Pinpoint the cell where the given text exists, returning its (X, Y) midpoint coordinate. 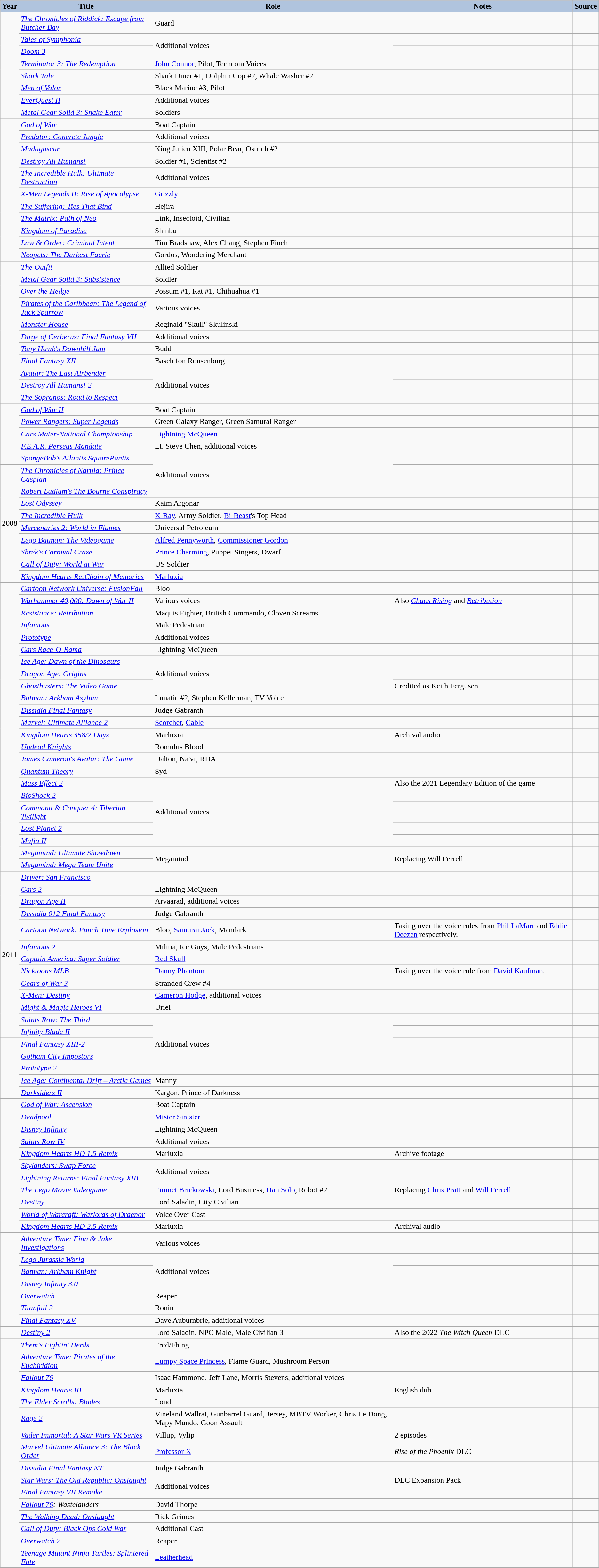
God of War II (86, 410)
Black Marine #3, Pilot (273, 88)
Doom 3 (86, 51)
Allied Soldier (273, 267)
Metal Gear Solid 3: Snake Eater (86, 112)
Monster House (86, 324)
Possum #1, Rat #1, Chihuahua #1 (273, 291)
Destroy All Humans! (86, 161)
Fallout 76: Wastelanders (86, 1504)
Undead Knights (86, 747)
Command & Conquer 4: Tiberian Twilight (86, 812)
The Walking Dead: Onslaught (86, 1517)
2008 (10, 523)
Prince Charming, Puppet Singers, Dwarf (273, 552)
Taking over the voice roles from Phil LaMarr and Eddie Deezen respectively. (483, 930)
DLC Expansion Pack (483, 1480)
Dirge of Cerberus: Final Fantasy VII (86, 336)
Militia, Ice Guys, Male Pedestrians (273, 946)
Darksiders II (86, 1093)
David Thorpe (273, 1504)
Rise of the Phoenix DLC (483, 1452)
Overwatch 2 (86, 1541)
US Soldier (273, 564)
John Connor, Pilot, Techcom Voices (273, 64)
Fallout 76 (86, 1377)
Neopets: The Darkest Faerie (86, 255)
Lond (273, 1402)
Cars Mater-National Championship (86, 434)
Terminator 3: The Redemption (86, 64)
Isaac Hammond, Jeff Lane, Morris Stevens, additional voices (273, 1377)
Bloo (273, 589)
Fred/Fhtng (273, 1345)
The Incredible Hulk (86, 515)
Male Pedestrian (273, 625)
Kargon, Prince of Darkness (273, 1093)
Taking over the voice role from David Kaufman. (483, 971)
The Outfit (86, 267)
Shinbu (273, 231)
Captain America: Super Soldier (86, 959)
Kingdom Hearts 358/2 Days (86, 734)
The Incredible Hulk: Ultimate Destruction (86, 178)
Destiny 2 (86, 1332)
Maquis Fighter, British Commando, Cloven Screams (273, 613)
Deadpool (86, 1117)
Grizzly (273, 194)
Final Fantasy XIII-2 (86, 1044)
Also the 2022 The Witch Queen DLC (483, 1332)
Robert Ludlum's The Bourne Conspiracy (86, 491)
Kingdom Hearts HD 1.5 Remix (86, 1153)
Red Skull (273, 959)
F.E.A.R. Perseus Mandate (86, 446)
The Matrix: Path of Neo (86, 218)
Saints Row IV (86, 1141)
Ice Age: Dawn of the Dinosaurs (86, 662)
God of War (86, 124)
Tales of Symphonia (86, 39)
Might & Magic Heroes VI (86, 1007)
Scorcher, Cable (273, 722)
Madagascar (86, 149)
Arvaarad, additional voices (273, 901)
World of Warcraft: Warlords of Draenor (86, 1214)
Kingdom of Paradise (86, 231)
Call of Duty: World at War (86, 564)
Role (273, 6)
Soldier #1, Scientist #2 (273, 161)
Power Rangers: Super Legends (86, 422)
Dissidia Final Fantasy (86, 710)
Also Chaos Rising and Retribution (483, 601)
Dave Auburnbrie, additional voices (273, 1320)
Skylanders: Swap Force (86, 1165)
The Chronicles of Riddick: Escape from Butcher Bay (86, 23)
Reginald "Skull" Skulinski (273, 324)
Lost Planet 2 (86, 828)
English dub (483, 1390)
Year (10, 6)
The Sopranos: Road to Respect (86, 397)
Manny (273, 1080)
Also the 2021 Legendary Edition of the game (483, 783)
X-Men: Destiny (86, 995)
Men of Valor (86, 88)
Cars 2 (86, 889)
Shrek's Carnival Craze (86, 552)
Lego Jurassic World (86, 1259)
Lost Odyssey (86, 503)
Driver: San Francisco (86, 877)
Title (86, 6)
Marvel Ultimate Alliance 3: The Black Order (86, 1452)
Dissidia Final Fantasy NT (86, 1468)
Bloo, Samurai Jack, Mandark (273, 930)
Alfred Pennyworth, Commissioner Gordon (273, 540)
Avatar: The Last Airbender (86, 373)
Leatherhead (273, 1557)
Ice Age: Continental Drift – Arctic Games (86, 1080)
Megamind: Ultimate Showdown (86, 853)
Cameron Hodge, additional voices (273, 995)
Final Fantasy XV (86, 1320)
Universal Petroleum (273, 528)
Lightning Returns: Final Fantasy XIII (86, 1178)
Basch fon Ronsenburg (273, 361)
Predator: Concrete Jungle (86, 137)
Dragon Age II (86, 901)
The Suffering: Ties That Bind (86, 206)
Voice Over Cast (273, 1214)
Gordos, Wondering Merchant (273, 255)
Vader Immortal: A Star Wars VR Series (86, 1435)
X-Ray, Army Soldier, Bi-Beast's Top Head (273, 515)
Final Fantasy VII Remake (86, 1492)
Lego Batman: The Videogame (86, 540)
Notes (483, 6)
God of War: Ascension (86, 1105)
Quantum Theory (86, 771)
Infinity Blade II (86, 1032)
Megamind: Mega Team Unite (86, 865)
2011 (10, 954)
Dalton, Na'vi, RDA (273, 759)
Over the Hedge (86, 291)
The Chronicles of Narnia: Prince Caspian (86, 474)
Vineland Wallrat, Gunbarrel Guard, Jersey, MBTV Worker, Chris Le Dong, Mapy Mundo, Goon Assault (273, 1418)
Titanfall 2 (86, 1308)
Rage 2 (86, 1418)
Credited as Keith Fergusen (483, 686)
Batman: Arkham Knight (86, 1272)
Lord Saladin, NPC Male, Male Civilian 3 (273, 1332)
Kingdom Hearts Re:Chain of Memories (86, 576)
Archive footage (483, 1153)
Them's Fightin' Herds (86, 1345)
Mister Sinister (273, 1117)
Kingdom Hearts III (86, 1390)
Guard (273, 23)
X-Men Legends II: Rise of Apocalypse (86, 194)
Mafia II (86, 841)
Mercenaries 2: World in Flames (86, 528)
Mass Effect 2 (86, 783)
The Elder Scrolls: Blades (86, 1402)
Resistance: Retribution (86, 613)
Saints Row: The Third (86, 1020)
Destroy All Humans! 2 (86, 385)
Final Fantasy XII (86, 361)
EverQuest II (86, 100)
Danny Phantom (273, 971)
SpongeBob's Atlantis SquarePantis (86, 458)
Nicktoons MLB (86, 971)
James Cameron's Avatar: The Game (86, 759)
Overwatch (86, 1296)
Law & Order: Criminal Intent (86, 243)
Batman: Arkham Asylum (86, 698)
Infamous 2 (86, 946)
Prototype (86, 637)
Additional Cast (273, 1529)
Warhammer 40,000: Dawn of War II (86, 601)
Ghostbusters: The Video Game (86, 686)
Infamous (86, 625)
Stranded Crew #4 (273, 983)
Call of Duty: Black Ops Cold War (86, 1529)
Marvel: Ultimate Alliance 2 (86, 722)
Shark Diner #1, Dolphin Cop #2, Whale Washer #2 (273, 76)
Lord Saladin, City Civilian (273, 1202)
Professor X (273, 1452)
Pirates of the Caribbean: The Legend of Jack Sparrow (86, 308)
Lunatic #2, Stephen Kellerman, TV Voice (273, 698)
Hejira (273, 206)
Teenage Mutant Ninja Turtles: Splintered Fate (86, 1557)
Source (586, 6)
The Lego Movie Videogame (86, 1190)
Budd (273, 349)
2 episodes (483, 1435)
Tony Hawk's Downhill Jam (86, 349)
Soldiers (273, 112)
Kaim Argonar (273, 503)
Romulus Blood (273, 747)
Replacing Will Ferrell (483, 859)
Prototype 2 (86, 1068)
Disney Infinity (86, 1129)
Villup, Vylip (273, 1435)
Adventure Time: Pirates of the Enchiridion (86, 1361)
Syd (273, 771)
BioShock 2 (86, 796)
Uriel (273, 1007)
Emmet Brickowski, Lord Business, Han Solo, Robot #2 (273, 1190)
Cartoon Network: Punch Time Explosion (86, 930)
Star Wars: The Old Republic: Onslaught (86, 1480)
Gotham City Impostors (86, 1056)
Dragon Age: Origins (86, 674)
Link, Insectoid, Civilian (273, 218)
Gears of War 3 (86, 983)
Megamind (273, 859)
King Julien XIII, Polar Bear, Ostrich #2 (273, 149)
Adventure Time: Finn & Jake Investigations (86, 1243)
Replacing Chris Pratt and Will Ferrell (483, 1190)
Ronin (273, 1308)
Cars Race-O-Rama (86, 649)
Disney Infinity 3.0 (86, 1284)
Cartoon Network Universe: FusionFall (86, 589)
Dissidia 012 Final Fantasy (86, 913)
Green Galaxy Ranger, Green Samurai Ranger (273, 422)
Lumpy Space Princess, Flame Guard, Mushroom Person (273, 1361)
Rick Grimes (273, 1517)
Kingdom Hearts HD 2.5 Remix (86, 1227)
Metal Gear Solid 3: Subsistence (86, 279)
Soldier (273, 279)
Tim Bradshaw, Alex Chang, Stephen Finch (273, 243)
Lt. Steve Chen, additional voices (273, 446)
Shark Tale (86, 76)
Destiny (86, 1202)
